Provide the [X, Y] coordinate of the cell's center where the given text is located.  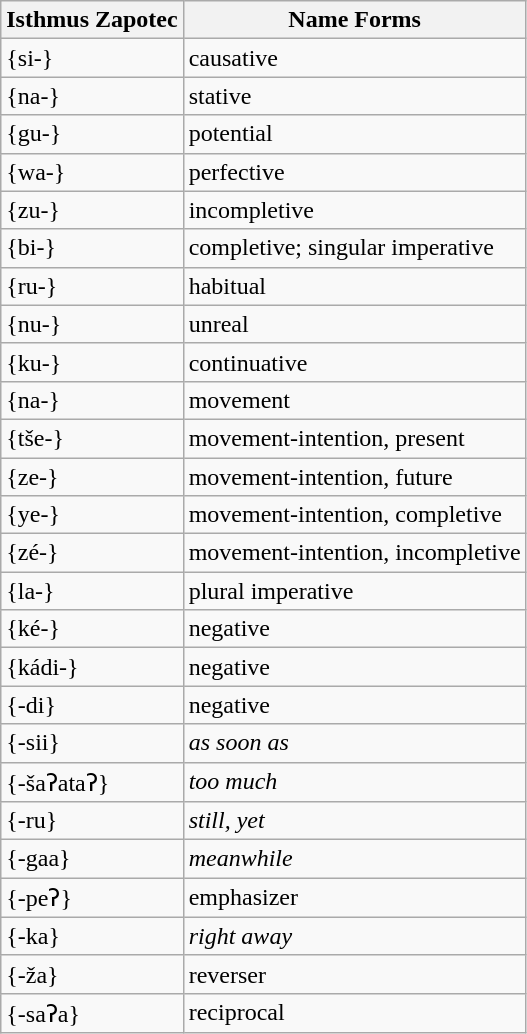
movement-intention, present [354, 438]
{-gaa} [92, 859]
completive; singular imperative [354, 248]
as soon as [354, 743]
Isthmus Zapotec [92, 20]
{gu-} [92, 134]
movement-intention, completive [354, 515]
{-ka} [92, 936]
{-peʔ} [92, 898]
{bi-} [92, 248]
plural imperative [354, 591]
{wa-} [92, 172]
{si-} [92, 58]
Name Forms [354, 20]
meanwhile [354, 859]
{la-} [92, 591]
{-di} [92, 705]
{-ža} [92, 974]
{-sii} [92, 743]
{ru-} [92, 286]
movement-intention, future [354, 477]
perfective [354, 172]
{-saʔa} [92, 1013]
causative [354, 58]
{kádi-} [92, 667]
potential [354, 134]
still, yet [354, 821]
habitual [354, 286]
stative [354, 96]
unreal [354, 324]
emphasizer [354, 898]
{nu-} [92, 324]
{ku-} [92, 362]
{zu-} [92, 210]
reciprocal [354, 1013]
continuative [354, 362]
{ze-} [92, 477]
right away [354, 936]
movement [354, 400]
{ké-} [92, 629]
{tše-} [92, 438]
incompletive [354, 210]
{ye-} [92, 515]
{-šaʔataʔ} [92, 782]
reverser [354, 974]
too much [354, 782]
movement-intention, incompletive [354, 553]
{-ru} [92, 821]
{zé-} [92, 553]
